Detect which cell encompasses the target text, then output its [X, Y] center coordinate. 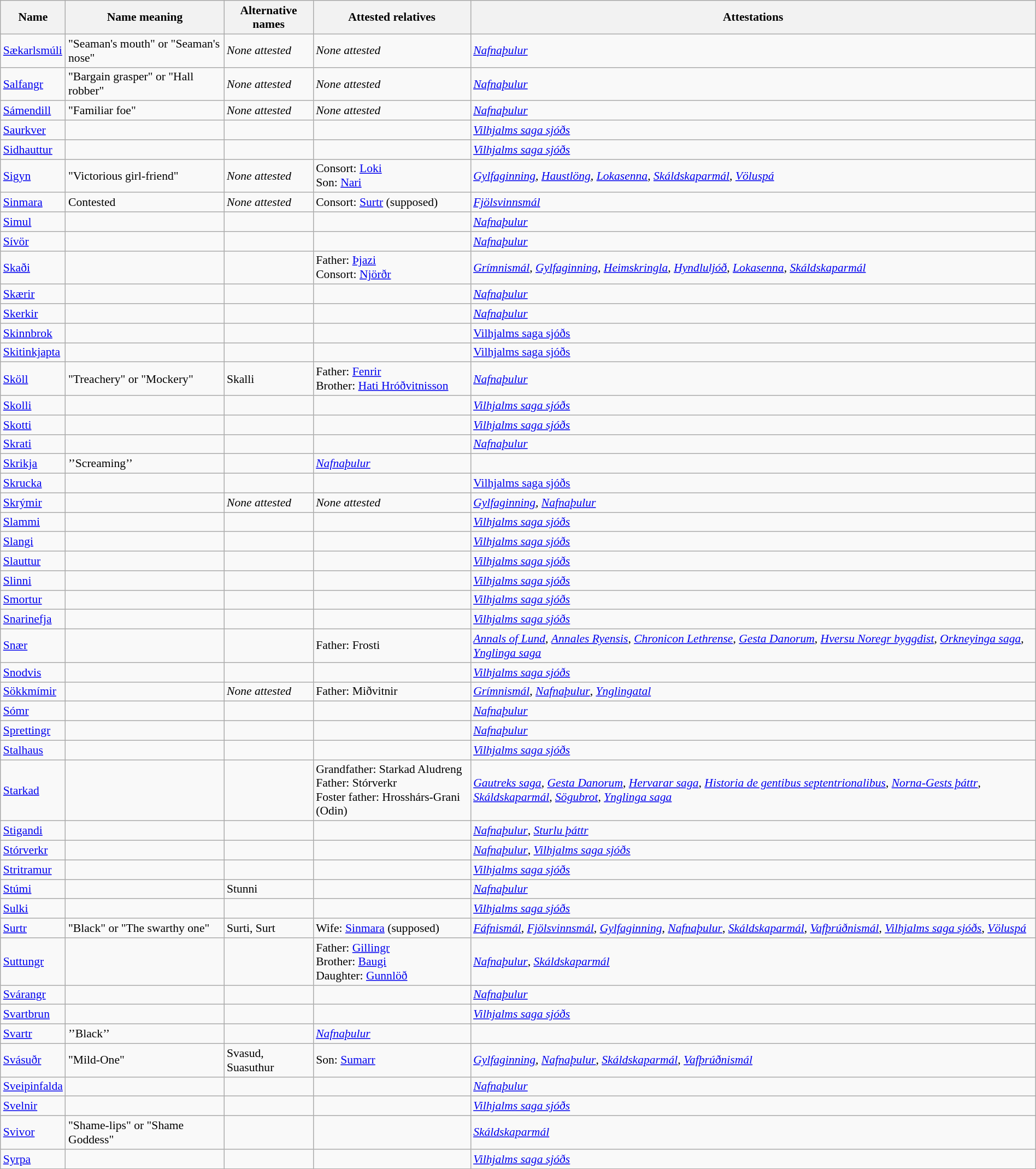
Father: Miðvitnir [392, 692]
Syrpa [33, 1159]
Sveipinfalda [33, 1087]
Snodvis [33, 672]
Stritramur [33, 870]
Wife: Sinmara (supposed) [392, 928]
Gylfaginning, Nafnaþulur [753, 503]
Sökkmímir [33, 692]
Skerkir [33, 314]
Contested [145, 203]
Starkad [33, 790]
Skotti [33, 425]
Nafnaþulur, Skáldskaparmál [753, 961]
Slauttur [33, 561]
Attested relatives [392, 17]
Attestations [753, 17]
Saurkver [33, 130]
Stalhaus [33, 750]
"Seaman's mouth" or "Seaman's nose" [145, 50]
Skrikja [33, 464]
Snær [33, 646]
"Black" or "The swarthy one" [145, 928]
Sómr [33, 711]
Nafnaþulur, Sturlu þáttr [753, 831]
Salfangr [33, 84]
Sækarlsmúli [33, 50]
Skrati [33, 444]
Fáfnismál, Fjölsvinnsmál, Gylfaginning, Nafnaþulur, Skáldskaparmál, Vafþrúðnismál, Vilhjalms saga sjóðs, Völuspá [753, 928]
Father: Frosti [392, 646]
"Bargain grasper" or "Hall robber" [145, 84]
Svelnir [33, 1106]
Skrucka [33, 483]
Grímnismál, Nafnaþulur, Ynglingatal [753, 692]
Stigandi [33, 831]
Svartr [33, 1034]
"Mild-One" [145, 1060]
Skáldskaparmál [753, 1133]
Skaði [33, 268]
"Treachery" or "Mockery" [145, 379]
Simul [33, 222]
"Victorious girl-friend" [145, 176]
Sívör [33, 241]
Consort: Loki Son: Nari [392, 176]
Name [33, 17]
Smortur [33, 600]
Surtr [33, 928]
Skalli [269, 379]
Surti, Surt [269, 928]
Svásuðr [33, 1060]
Sköll [33, 379]
Skrýmir [33, 503]
Svasud, Suasuthur [269, 1060]
Slammi [33, 522]
Slangi [33, 542]
Skitinkjapta [33, 352]
Son: Sumarr [392, 1060]
Skolli [33, 405]
Consort: Surtr (supposed) [392, 203]
Sidhauttur [33, 150]
Sinmara [33, 203]
Gautreks saga, Gesta Danorum, Hervarar saga, Historia de gentibus septentrionalibus, Norna-Gests þáttr, Skáldskaparmál, Sögubrot, Ynglinga saga [753, 790]
Stunni [269, 889]
Name meaning [145, 17]
Snarinefja [33, 619]
"Shame-lips" or "Shame Goddess" [145, 1133]
’’Black’’ [145, 1034]
Fjölsvinnsmál [753, 203]
Father: Fenrir Brother: Hati Hróðvitnisson [392, 379]
Annals of Lund, Annales Ryensis, Chronicon Lethrense, Gesta Danorum, Hversu Noregr byggdist, Orkneyinga saga, Ynglinga saga [753, 646]
Svárangr [33, 995]
Father: Þjazi Consort: Njörðr [392, 268]
Suttungr [33, 961]
Grímnismál, Gylfaginning, Heimskringla, Hyndluljóð, Lokasenna, Skáldskaparmál [753, 268]
’’Screaming’’ [145, 464]
Sigyn [33, 176]
Sulki [33, 909]
Alternative names [269, 17]
Grandfather: Starkad Aludreng Father: Stórverkr Foster father: Hrosshárs-Grani (Odin) [392, 790]
Skinnbrok [33, 333]
Stórverkr [33, 851]
Gylfaginning, Haustlöng, Lokasenna, Skáldskaparmál, Völuspá [753, 176]
Slinni [33, 581]
Skærir [33, 294]
Gylfaginning, Nafnaþulur, Skáldskaparmál, Vafþrúðnismál [753, 1060]
Sámendill [33, 111]
"Familiar foe" [145, 111]
Nafnaþulur, Vilhjalms saga sjóðs [753, 851]
Stúmi [33, 889]
Svartbrun [33, 1014]
Sprettingr [33, 731]
Svivor [33, 1133]
Father: Gillingr Brother: Baugi Daughter: Gunnlöð [392, 961]
